Return the (X, Y) coordinate for the center point of the cell that contains the specified text.  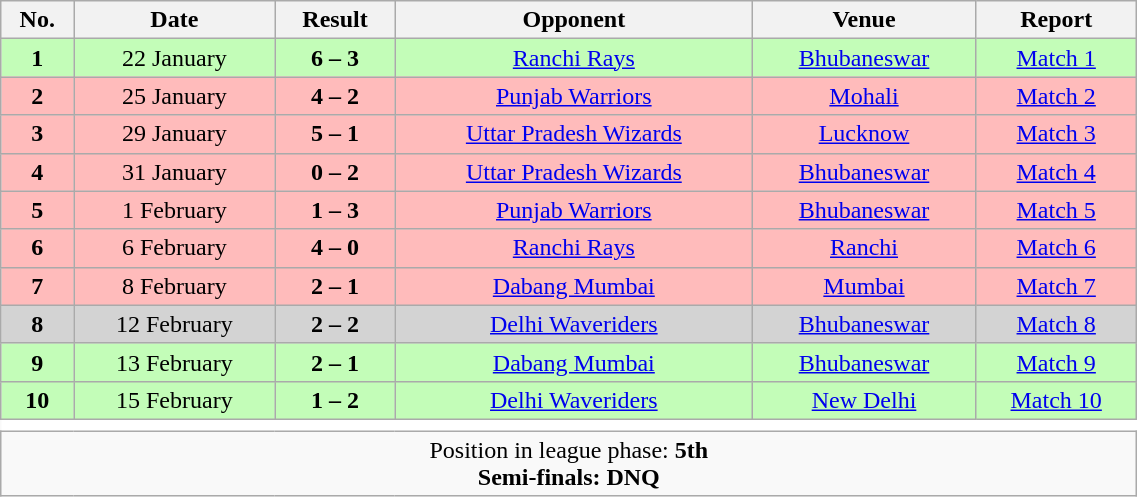
6 (38, 248)
Match 9 (1056, 362)
25 January (174, 96)
Match 10 (1056, 400)
29 January (174, 134)
31 January (174, 172)
15 February (174, 400)
5 (38, 210)
Match 3 (1056, 134)
Match 7 (1056, 286)
Match 2 (1056, 96)
0 – 2 (335, 172)
Match 5 (1056, 210)
Ranchi (864, 248)
Result (335, 20)
8 (38, 324)
2 (38, 96)
4 – 0 (335, 248)
6 February (174, 248)
1 – 3 (335, 210)
Opponent (574, 20)
10 (38, 400)
1 – 2 (335, 400)
Mohali (864, 96)
Match 8 (1056, 324)
Date (174, 20)
9 (38, 362)
4 (38, 172)
Lucknow (864, 134)
13 February (174, 362)
4 – 2 (335, 96)
8 February (174, 286)
2 – 2 (335, 324)
1 (38, 58)
7 (38, 286)
Venue (864, 20)
New Delhi (864, 400)
22 January (174, 58)
Match 6 (1056, 248)
1 February (174, 210)
12 February (174, 324)
Mumbai (864, 286)
No. (38, 20)
Report (1056, 20)
3 (38, 134)
5 – 1 (335, 134)
Match 1 (1056, 58)
6 – 3 (335, 58)
Match 4 (1056, 172)
Position in league phase: 5thSemi-finals: DNQ (569, 462)
